Provide the [X, Y] coordinate of the cell's center where the given text is located.  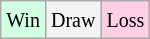
Draw [72, 20]
Win [24, 20]
Loss [126, 20]
